Return the [x, y] coordinate for the center point of the cell that contains the specified text.  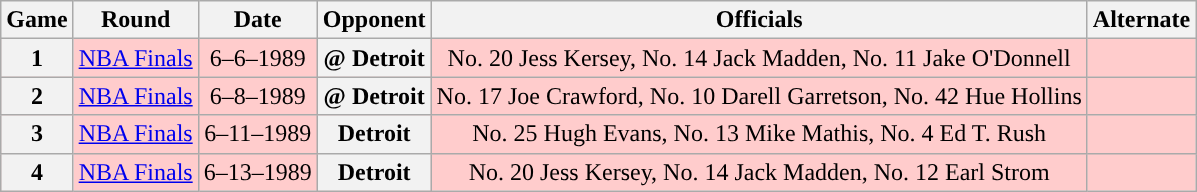
No. 20 Jess Kersey, No. 14 Jack Madden, No. 11 Jake O'Donnell [759, 58]
1 [37, 58]
Round [136, 20]
6–13–1989 [258, 172]
Alternate [1141, 20]
3 [37, 134]
6–6–1989 [258, 58]
6–11–1989 [258, 134]
Game [37, 20]
Date [258, 20]
4 [37, 172]
Officials [759, 20]
6–8–1989 [258, 96]
Opponent [374, 20]
No. 20 Jess Kersey, No. 14 Jack Madden, No. 12 Earl Strom [759, 172]
No. 25 Hugh Evans, No. 13 Mike Mathis, No. 4 Ed T. Rush [759, 134]
2 [37, 96]
No. 17 Joe Crawford, No. 10 Darell Garretson, No. 42 Hue Hollins [759, 96]
